Find where the given text appears and provide that cell's center as (x, y) coordinate. 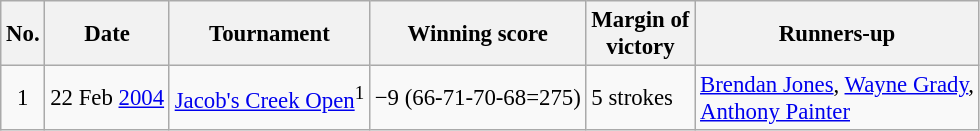
−9 (66-71-70-68=275) (478, 98)
Jacob's Creek Open1 (269, 98)
Margin ofvictory (640, 34)
5 strokes (640, 98)
22 Feb 2004 (107, 98)
Brendan Jones, Wayne Grady, Anthony Painter (838, 98)
Date (107, 34)
Runners-up (838, 34)
Winning score (478, 34)
Tournament (269, 34)
No. (23, 34)
1 (23, 98)
